Pinpoint the cell where the given text exists, returning its (x, y) midpoint coordinate. 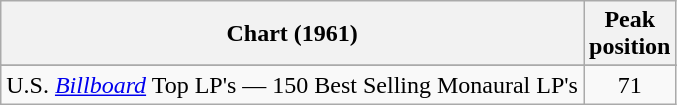
Chart (1961) (292, 34)
U.S. Billboard Top LP's — 150 Best Selling Monaural LP's (292, 85)
71 (630, 85)
Peakposition (630, 34)
